Return [x, y] of the center of cell containing provided text 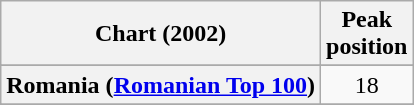
Romania (Romanian Top 100) [161, 85]
Peakposition [367, 34]
Chart (2002) [161, 34]
18 [367, 85]
